Output the [x, y] coordinate of the center of the cell containing the given text.  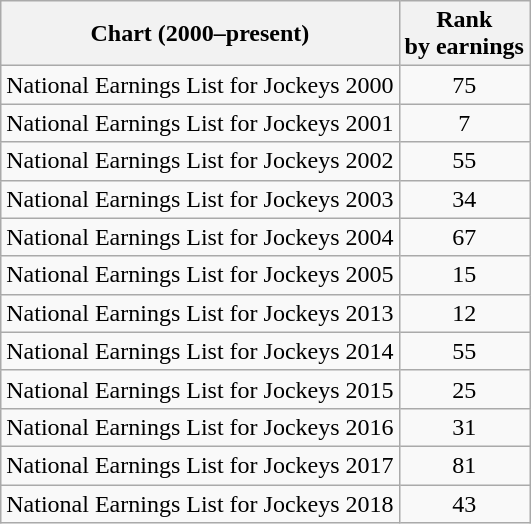
81 [464, 465]
7 [464, 123]
25 [464, 389]
Chart (2000–present) [200, 34]
43 [464, 503]
National Earnings List for Jockeys 2017 [200, 465]
National Earnings List for Jockeys 2003 [200, 199]
National Earnings List for Jockeys 2014 [200, 351]
31 [464, 427]
Rankby earnings [464, 34]
75 [464, 85]
34 [464, 199]
National Earnings List for Jockeys 2005 [200, 275]
National Earnings List for Jockeys 2016 [200, 427]
National Earnings List for Jockeys 2001 [200, 123]
National Earnings List for Jockeys 2004 [200, 237]
12 [464, 313]
National Earnings List for Jockeys 2013 [200, 313]
15 [464, 275]
National Earnings List for Jockeys 2018 [200, 503]
National Earnings List for Jockeys 2000 [200, 85]
National Earnings List for Jockeys 2015 [200, 389]
67 [464, 237]
National Earnings List for Jockeys 2002 [200, 161]
